Pinpoint the cell where the given text exists, returning its (X, Y) midpoint coordinate. 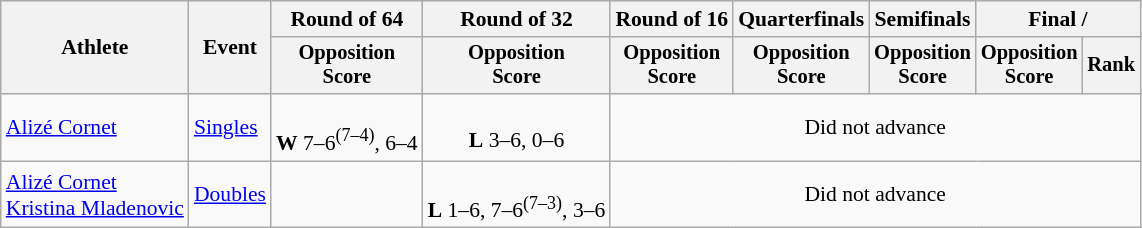
Round of 16 (672, 19)
L 3–6, 0–6 (517, 128)
Round of 32 (517, 19)
Singles (230, 128)
Doubles (230, 194)
Round of 64 (347, 19)
Event (230, 48)
Athlete (95, 48)
Final / (1058, 19)
Rank (1111, 66)
W 7–6(7–4), 6–4 (347, 128)
Alizé Cornet (95, 128)
Quarterfinals (801, 19)
L 1–6, 7–6(7–3), 3–6 (517, 194)
Semifinals (922, 19)
Alizé CornetKristina Mladenovic (95, 194)
